Extract the (X, Y) coordinate from the center of the cell holding the provided text.  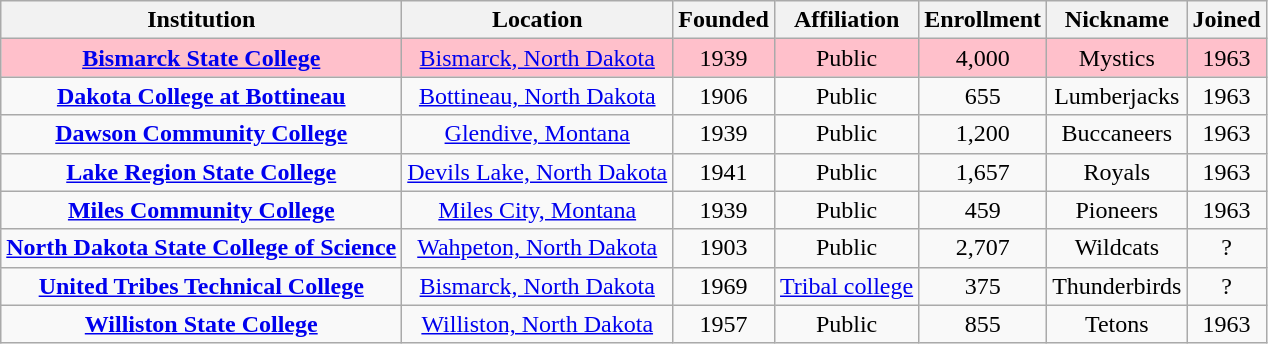
Wildcats (1117, 248)
Founded (724, 20)
Dawson Community College (202, 134)
Glendive, Montana (538, 134)
1903 (724, 248)
Williston State College (202, 324)
Tetons (1117, 324)
Pioneers (1117, 210)
4,000 (983, 58)
North Dakota State College of Science (202, 248)
Nickname (1117, 20)
Thunderbirds (1117, 286)
1906 (724, 96)
Williston, North Dakota (538, 324)
2,707 (983, 248)
855 (983, 324)
Institution (202, 20)
Joined (1226, 20)
655 (983, 96)
Miles Community College (202, 210)
Lake Region State College (202, 172)
Miles City, Montana (538, 210)
1,657 (983, 172)
Bottineau, North Dakota (538, 96)
United Tribes Technical College (202, 286)
Affiliation (846, 20)
Wahpeton, North Dakota (538, 248)
Devils Lake, North Dakota (538, 172)
1941 (724, 172)
1969 (724, 286)
Buccaneers (1117, 134)
Tribal college (846, 286)
Lumberjacks (1117, 96)
Dakota College at Bottineau (202, 96)
459 (983, 210)
Bismarck State College (202, 58)
Location (538, 20)
375 (983, 286)
Mystics (1117, 58)
1,200 (983, 134)
Royals (1117, 172)
Enrollment (983, 20)
1957 (724, 324)
